Detect which cell encompasses the target text, then output its (X, Y) center coordinate. 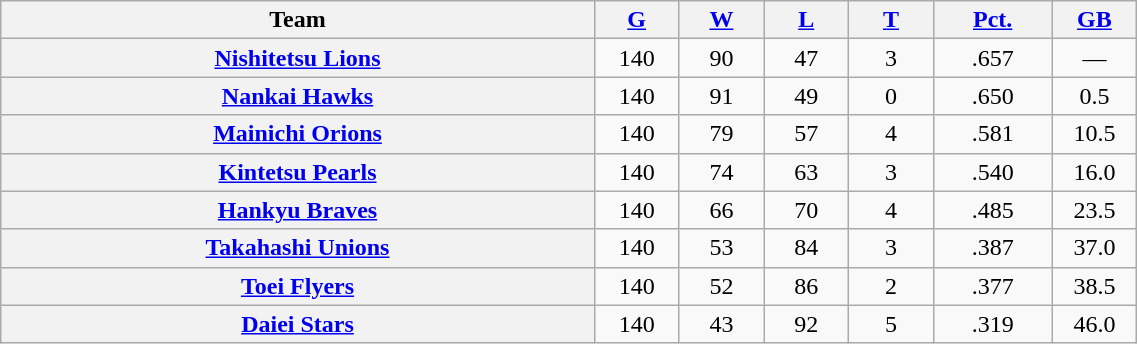
53 (722, 248)
.485 (992, 210)
38.5 (1094, 286)
Nankai Hawks (298, 96)
.540 (992, 172)
G (636, 20)
Takahashi Unions (298, 248)
23.5 (1094, 210)
47 (806, 58)
Pct. (992, 20)
Daiei Stars (298, 324)
49 (806, 96)
L (806, 20)
52 (722, 286)
0 (892, 96)
0.5 (1094, 96)
10.5 (1094, 134)
— (1094, 58)
90 (722, 58)
5 (892, 324)
GB (1094, 20)
T (892, 20)
70 (806, 210)
91 (722, 96)
86 (806, 286)
Nishitetsu Lions (298, 58)
.387 (992, 248)
Mainichi Orions (298, 134)
79 (722, 134)
66 (722, 210)
.377 (992, 286)
57 (806, 134)
Hankyu Braves (298, 210)
2 (892, 286)
63 (806, 172)
.650 (992, 96)
.581 (992, 134)
.657 (992, 58)
43 (722, 324)
46.0 (1094, 324)
Kintetsu Pearls (298, 172)
37.0 (1094, 248)
16.0 (1094, 172)
W (722, 20)
74 (722, 172)
84 (806, 248)
92 (806, 324)
Team (298, 20)
Toei Flyers (298, 286)
.319 (992, 324)
